From the cell containing the given text, extract its center point as [X, Y] coordinate. 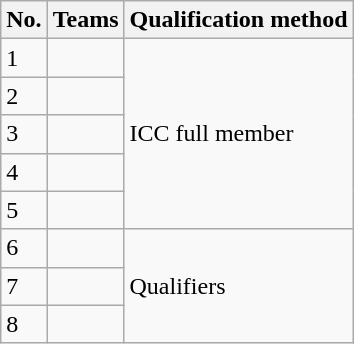
2 [24, 96]
8 [24, 324]
Teams [86, 20]
6 [24, 248]
3 [24, 134]
No. [24, 20]
ICC full member [238, 134]
5 [24, 210]
Qualification method [238, 20]
1 [24, 58]
7 [24, 286]
Qualifiers [238, 286]
4 [24, 172]
